Return the [x, y] coordinate for the center point of the cell that contains the specified text.  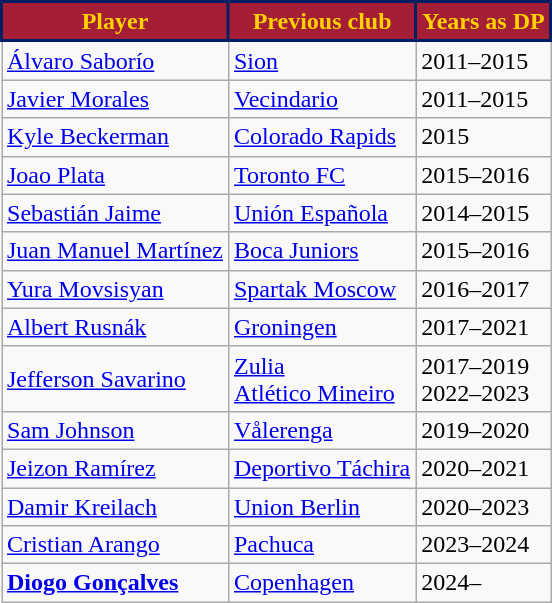
Jefferson Savarino [116, 378]
Álvaro Saborío [116, 60]
2017–20192022–2023 [484, 378]
Pachuca [322, 545]
Spartak Moscow [322, 289]
Damir Kreilach [116, 507]
2016–2017 [484, 289]
2017–2021 [484, 327]
Sebastián Jaime [116, 213]
Joao Plata [116, 175]
Deportivo Táchira [322, 468]
Player [116, 22]
Jeizon Ramírez [116, 468]
2023–2024 [484, 545]
Copenhagen [322, 583]
Zulia Atlético Mineiro [322, 378]
Unión Española [322, 213]
2020–2021 [484, 468]
Previous club [322, 22]
2014–2015 [484, 213]
Vecindario [322, 99]
Juan Manuel Martínez [116, 251]
Toronto FC [322, 175]
Kyle Beckerman [116, 137]
2020–2023 [484, 507]
Yura Movsisyan [116, 289]
Colorado Rapids [322, 137]
2015 [484, 137]
2024– [484, 583]
Sam Johnson [116, 430]
Diogo Gonçalves [116, 583]
Sion [322, 60]
Years as DP [484, 22]
Vålerenga [322, 430]
Albert Rusnák [116, 327]
Union Berlin [322, 507]
Cristian Arango [116, 545]
2019–2020 [484, 430]
Boca Juniors [322, 251]
Groningen [322, 327]
Javier Morales [116, 99]
